Return the [X, Y] coordinate for the center point of the cell that contains the specified text.  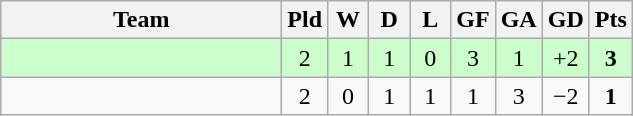
Team [142, 20]
L [430, 20]
GA [518, 20]
Pts [610, 20]
W [348, 20]
+2 [566, 58]
GD [566, 20]
GF [473, 20]
D [390, 20]
−2 [566, 96]
Pld [305, 20]
